Provide the (X, Y) coordinate of the cell's center where the given text is located.  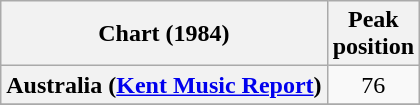
Chart (1984) (164, 34)
Peak position (373, 34)
76 (373, 85)
Australia (Kent Music Report) (164, 85)
